Provide the (X, Y) coordinate of the cell's center where the given text is located.  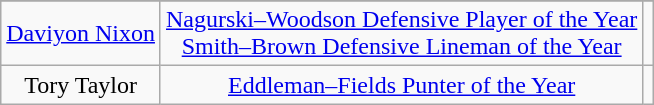
Nagurski–Woodson Defensive Player of the YearSmith–Brown Defensive Lineman of the Year (401, 34)
Eddleman–Fields Punter of the Year (401, 85)
Tory Taylor (81, 85)
Daviyon Nixon (81, 34)
